Return [X, Y] of the center of cell containing provided text 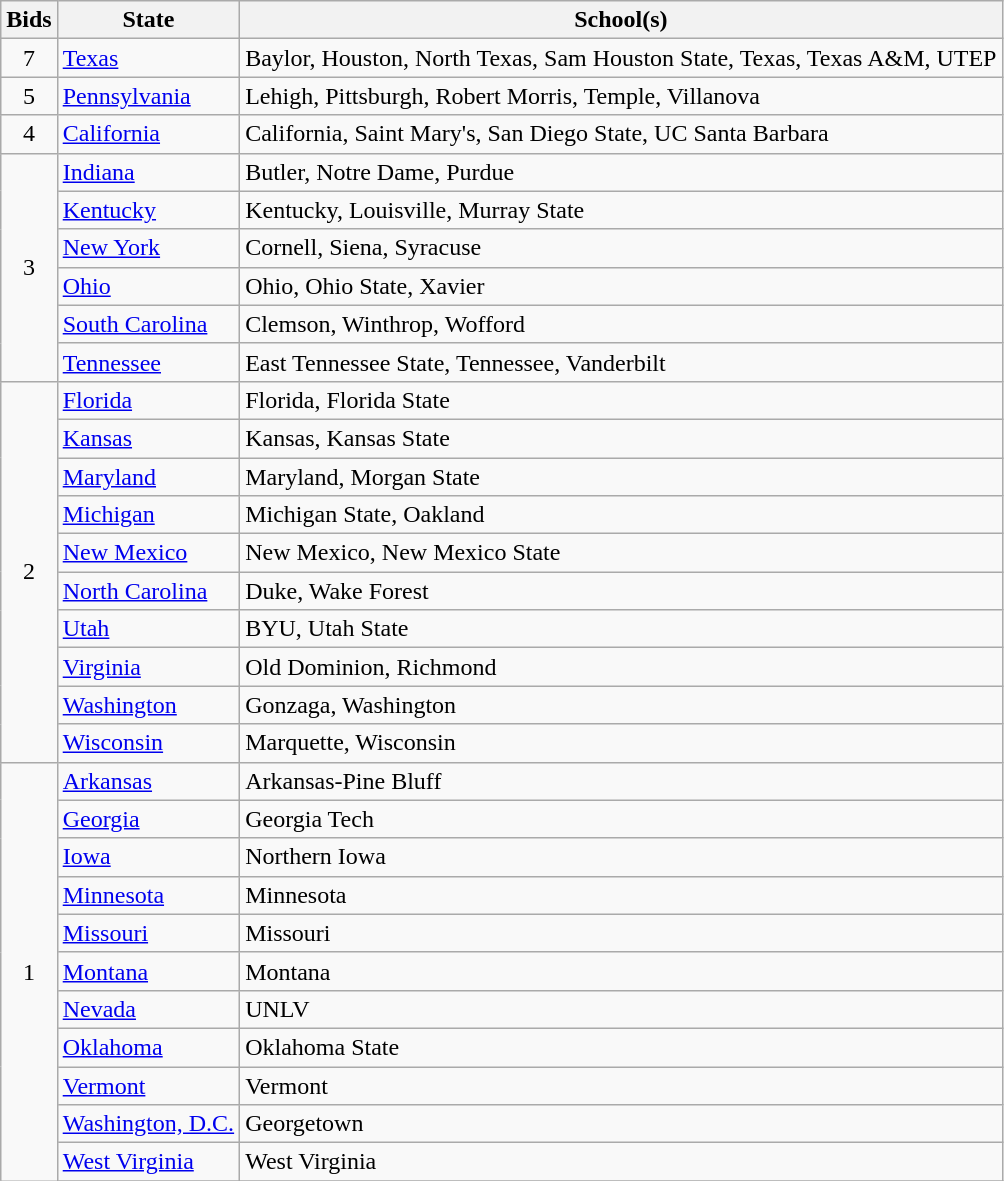
Washington [148, 705]
Bids [29, 20]
3 [29, 267]
Ohio [148, 286]
Baylor, Houston, North Texas, Sam Houston State, Texas, Texas A&M, UTEP [621, 58]
Cornell, Siena, Syracuse [621, 248]
Georgia [148, 819]
Georgetown [621, 1124]
Kansas, Kansas State [621, 438]
Butler, Notre Dame, Purdue [621, 172]
Kentucky [148, 210]
Washington, D.C. [148, 1124]
Arkansas-Pine Bluff [621, 781]
Oklahoma State [621, 1047]
Utah [148, 629]
Michigan [148, 515]
Tennessee [148, 362]
Marquette, Wisconsin [621, 743]
Gonzaga, Washington [621, 705]
Texas [148, 58]
School(s) [621, 20]
Michigan State, Oakland [621, 515]
2 [29, 572]
Florida [148, 400]
Old Dominion, Richmond [621, 667]
Maryland, Morgan State [621, 477]
Georgia Tech [621, 819]
Florida, Florida State [621, 400]
Duke, Wake Forest [621, 591]
Kansas [148, 438]
North Carolina [148, 591]
Wisconsin [148, 743]
California [148, 134]
Arkansas [148, 781]
Maryland [148, 477]
Lehigh, Pittsburgh, Robert Morris, Temple, Villanova [621, 96]
4 [29, 134]
UNLV [621, 1009]
Iowa [148, 857]
Pennsylvania [148, 96]
Clemson, Winthrop, Wofford [621, 324]
Virginia [148, 667]
State [148, 20]
Indiana [148, 172]
1 [29, 972]
New Mexico, New Mexico State [621, 553]
Oklahoma [148, 1047]
New Mexico [148, 553]
7 [29, 58]
5 [29, 96]
Ohio, Ohio State, Xavier [621, 286]
Kentucky, Louisville, Murray State [621, 210]
California, Saint Mary's, San Diego State, UC Santa Barbara [621, 134]
South Carolina [148, 324]
New York [148, 248]
Northern Iowa [621, 857]
Nevada [148, 1009]
East Tennessee State, Tennessee, Vanderbilt [621, 362]
BYU, Utah State [621, 629]
